From the cell containing the given text, extract its center point as (x, y) coordinate. 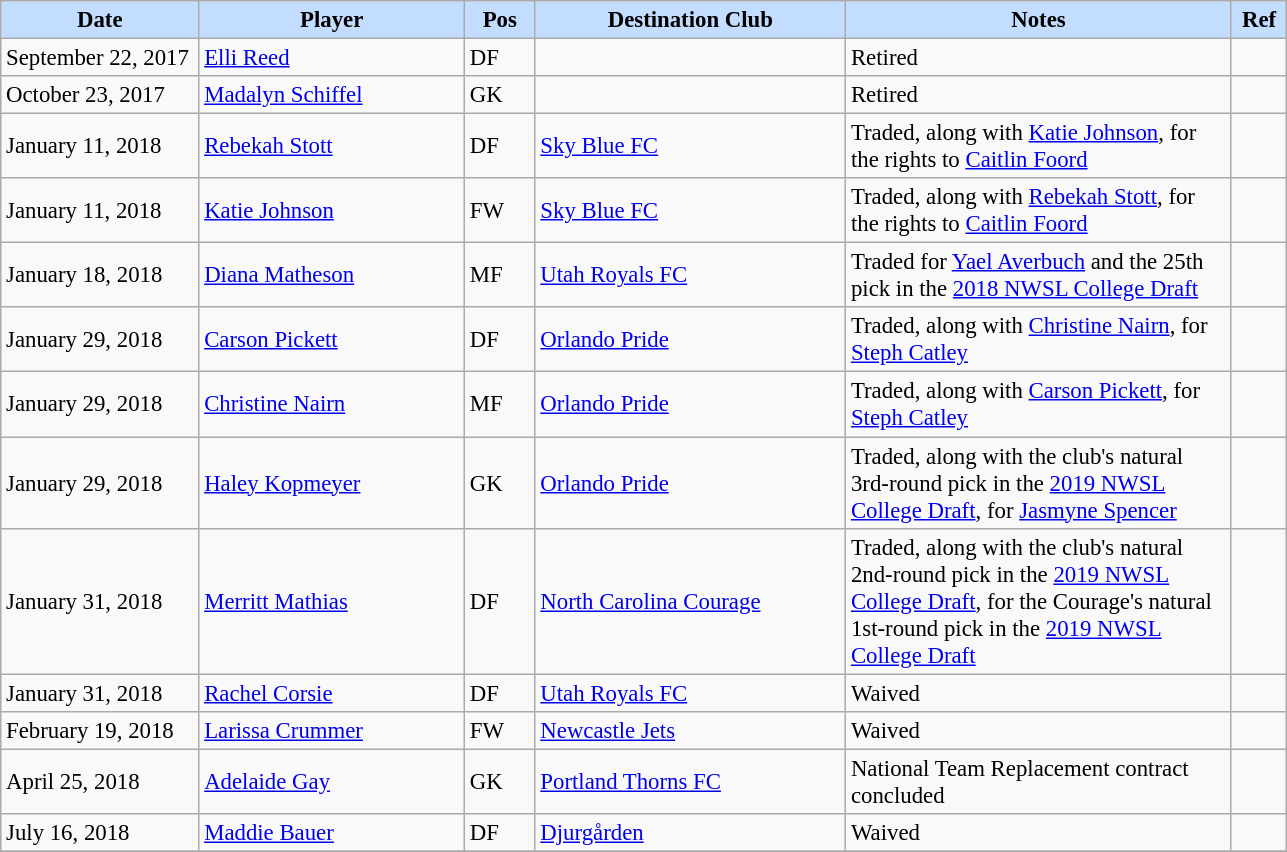
Rachel Corsie (332, 693)
July 16, 2018 (100, 833)
Notes (1039, 20)
Rebekah Stott (332, 146)
Player (332, 20)
Newcastle Jets (690, 730)
October 23, 2017 (100, 95)
Traded, along with Katie Johnson, for the rights to Caitlin Foord (1039, 146)
Carson Pickett (332, 340)
North Carolina Courage (690, 601)
September 22, 2017 (100, 58)
Haley Kopmeyer (332, 483)
Portland Thorns FC (690, 782)
Maddie Bauer (332, 833)
February 19, 2018 (100, 730)
Pos (500, 20)
Madalyn Schiffel (332, 95)
Traded, along with the club's natural 3rd-round pick in the 2019 NWSL College Draft, for Jasmyne Spencer (1039, 483)
Djurgården (690, 833)
Ref (1259, 20)
Diana Matheson (332, 276)
Merritt Mathias (332, 601)
Traded, along with Carson Pickett, for Steph Catley (1039, 404)
Larissa Crummer (332, 730)
Traded, along with Rebekah Stott, for the rights to Caitlin Foord (1039, 210)
Date (100, 20)
Elli Reed (332, 58)
January 18, 2018 (100, 276)
National Team Replacement contract concluded (1039, 782)
Christine Nairn (332, 404)
Destination Club (690, 20)
April 25, 2018 (100, 782)
Traded, along with Christine Nairn, for Steph Catley (1039, 340)
Katie Johnson (332, 210)
Traded for Yael Averbuch and the 25th pick in the 2018 NWSL College Draft (1039, 276)
Adelaide Gay (332, 782)
